Output the (X, Y) coordinate of the center of the cell containing the given text.  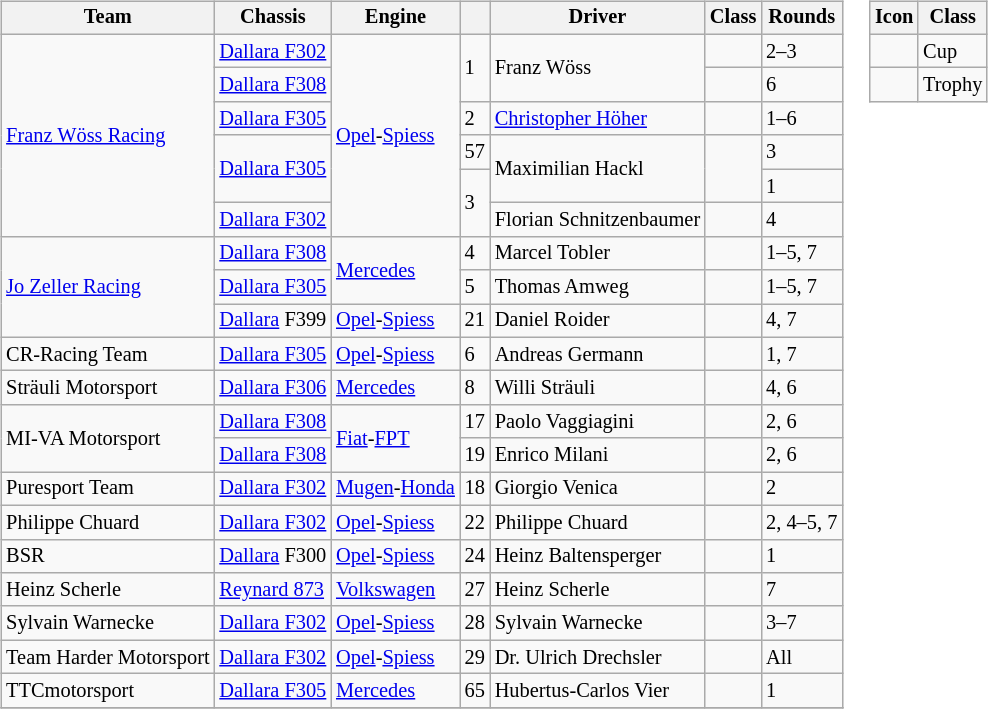
Mugen-Honda (396, 489)
Willi Sträuli (598, 388)
Daniel Roider (598, 321)
Enrico Milani (598, 455)
57 (475, 152)
Trophy (952, 85)
Puresport Team (108, 489)
Chassis (272, 18)
22 (475, 522)
18 (475, 489)
Franz Wöss (598, 68)
4, 6 (802, 388)
3–7 (802, 623)
Heinz Baltensperger (598, 556)
Thomas Amweg (598, 287)
Rounds (802, 18)
MI-VA Motorsport (108, 438)
Dallara F300 (272, 556)
Engine (396, 18)
Dallara F306 (272, 388)
27 (475, 590)
8 (475, 388)
BSR (108, 556)
Team Harder Motorsport (108, 657)
Cup (952, 51)
Paolo Vaggiagini (598, 422)
28 (475, 623)
65 (475, 691)
Fiat-FPT (396, 438)
Marcel Tobler (598, 253)
CR-Racing Team (108, 354)
Maximilian Hackl (598, 168)
2, 4–5, 7 (802, 522)
Sträuli Motorsport (108, 388)
Icon (894, 18)
17 (475, 422)
1, 7 (802, 354)
Driver (598, 18)
All (802, 657)
Hubertus-Carlos Vier (598, 691)
Team (108, 18)
24 (475, 556)
Florian Schnitzenbaumer (598, 220)
Volkswagen (396, 590)
1–6 (802, 119)
Christopher Höher (598, 119)
TTCmotorsport (108, 691)
Dallara F399 (272, 321)
Jo Zeller Racing (108, 286)
Reynard 873 (272, 590)
21 (475, 321)
4, 7 (802, 321)
2–3 (802, 51)
Franz Wöss Racing (108, 135)
Dr. Ulrich Drechsler (598, 657)
Giorgio Venica (598, 489)
7 (802, 590)
19 (475, 455)
29 (475, 657)
5 (475, 287)
Andreas Germann (598, 354)
